Locate the cell with the specified text and output its (x, y) center coordinate. 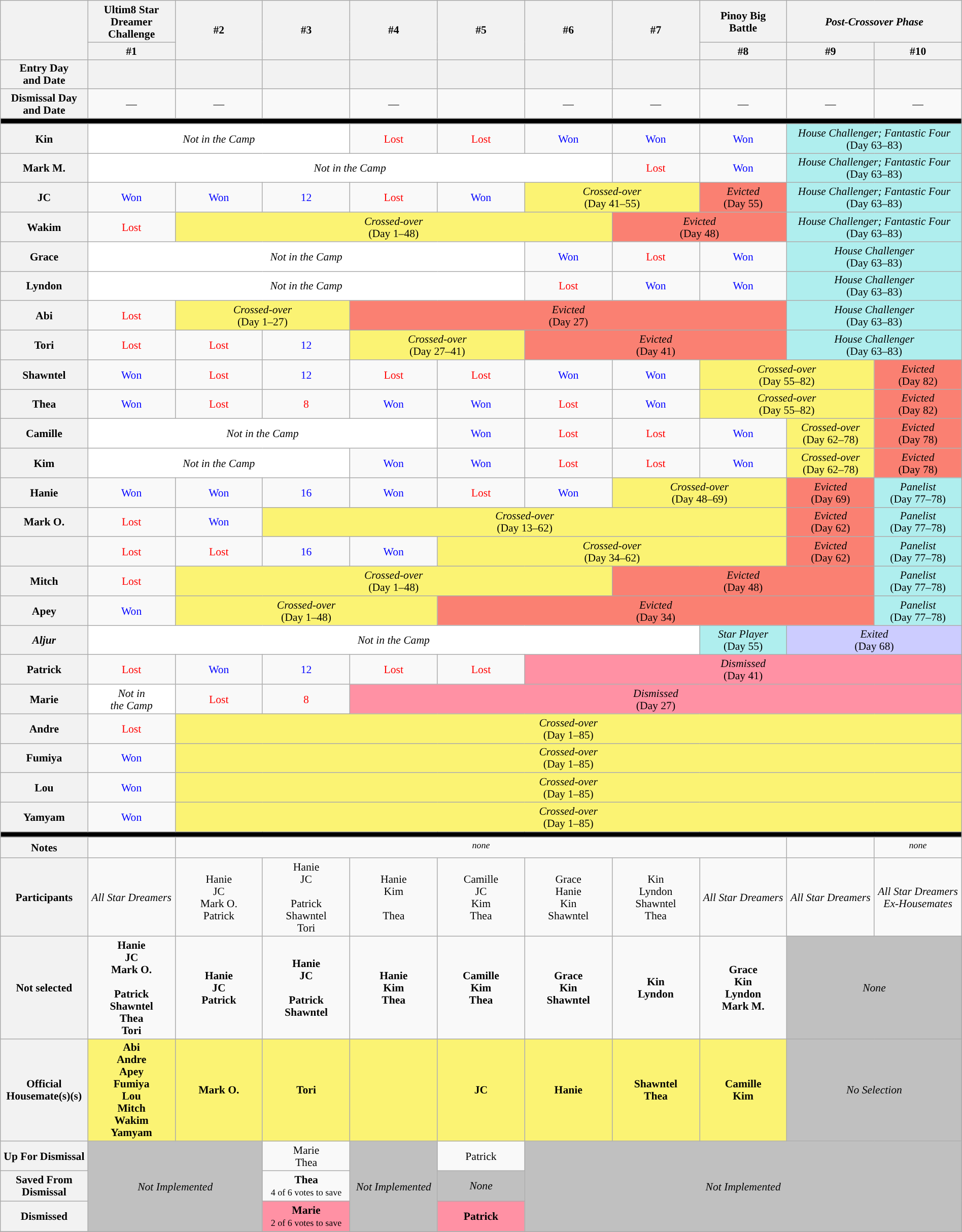
Participants (44, 897)
Dismissed (44, 1216)
#3 (306, 30)
HanieJCPatrickShawntelTori (306, 897)
Mitch (44, 581)
Crossed-over(Day 1–27) (262, 316)
Crossed-over(Day 13–62) (525, 522)
Entry Dayand Date (44, 74)
Wakim (44, 227)
Crossed-over(Day 27–41) (437, 345)
Dismissed(Day 27) (656, 699)
Marie2 of 6 votes to save (306, 1216)
HanieJCPatrickShawntel (306, 987)
Lou (44, 788)
GraceKinLyndonMark M. (743, 987)
CamilleKim (743, 1090)
#4 (394, 30)
Exited(Day 68) (875, 640)
#6 (568, 30)
Pinoy BigBattle (743, 21)
Thea (44, 404)
Ultim8 Star DreamerChallenge (131, 21)
Official Housemate(s)(s) (44, 1090)
Yamyam (44, 817)
#7 (656, 30)
Marie (44, 699)
Not inthe Camp (131, 699)
#5 (481, 30)
Crossed-over(Day 48–69) (699, 492)
Evicted(Day 27) (568, 316)
Up For Dismissal (44, 1156)
KinLyndon (656, 987)
Kim (44, 463)
Andre (44, 728)
#1 (131, 51)
Thea4 of 6 votes to save (306, 1186)
ShawntelThea (656, 1090)
Shawntel (44, 375)
Crossed-over(Day 41–55) (612, 197)
Saved From Dismissal (44, 1186)
HanieJCMark O.Patrick (219, 897)
Not selected (44, 987)
HanieJCMark O.PatrickShawntelTheaTori (131, 987)
CamilleJCKimThea (481, 897)
#2 (219, 30)
Abi (44, 316)
GraceHanieKinShawntel (568, 897)
Post-Crossover Phase (875, 21)
Notes (44, 848)
Aljur (44, 640)
Crossed-over(Day 34–62) (612, 552)
Star Player(Day 55) (743, 640)
Dismissed(Day 41) (743, 670)
Evicted(Day 34) (656, 611)
Grace (44, 256)
#8 (743, 51)
No Selection (875, 1090)
Fumiya (44, 758)
Kin (44, 139)
Camille (44, 434)
Apey (44, 611)
CamilleKimThea (481, 987)
Lyndon (44, 286)
Evicted(Day 55) (743, 197)
All Star DreamersEx-Housemates (918, 897)
Mark M. (44, 168)
Evicted(Day 69) (831, 492)
Evicted(Day 41) (656, 345)
Dismissal Dayand Date (44, 104)
HanieJCPatrick (219, 987)
KinLyndonShawntelThea (656, 897)
AbiAndreApeyFumiyaLouMitchWakimYamyam (131, 1090)
MarieThea (306, 1156)
GraceKinShawntel (568, 987)
#10 (918, 51)
#9 (831, 51)
